Locate the cell with the specified text and output its (X, Y) center coordinate. 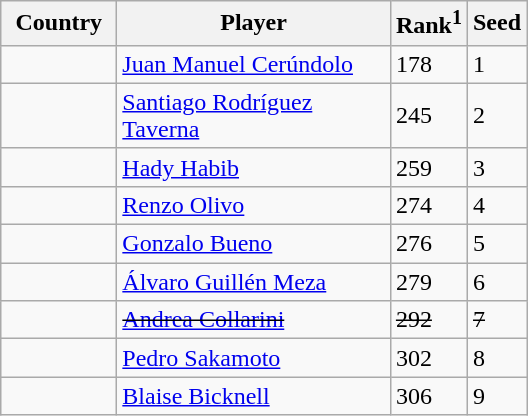
6 (496, 282)
9 (496, 396)
Renzo Olivo (254, 205)
2 (496, 116)
Andrea Collarini (254, 320)
259 (428, 167)
Country (59, 24)
Rank1 (428, 24)
274 (428, 205)
Álvaro Guillén Meza (254, 282)
302 (428, 358)
276 (428, 244)
Gonzalo Bueno (254, 244)
Hady Habib (254, 167)
Blaise Bicknell (254, 396)
7 (496, 320)
178 (428, 64)
1 (496, 64)
3 (496, 167)
4 (496, 205)
245 (428, 116)
Juan Manuel Cerúndolo (254, 64)
279 (428, 282)
306 (428, 396)
5 (496, 244)
8 (496, 358)
292 (428, 320)
Player (254, 24)
Pedro Sakamoto (254, 358)
Seed (496, 24)
Santiago Rodríguez Taverna (254, 116)
